Capture the cell that displays the provided text and extract its [x, y] central coordinate. 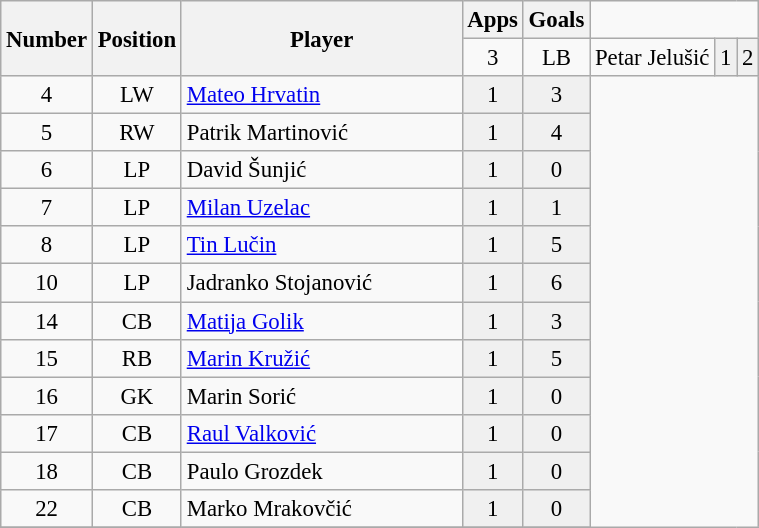
Petar Jelušić [652, 58]
Marin Sorić [322, 396]
Milan Uzelac [322, 208]
2 [748, 58]
GK [136, 396]
RW [136, 133]
Goals [556, 20]
Position [136, 38]
Patrik Martinović [322, 133]
17 [47, 433]
7 [47, 208]
Number [47, 38]
Raul Valković [322, 433]
David Šunjić [322, 170]
Mateo Hrvatin [322, 95]
LW [136, 95]
15 [47, 358]
Marin Kružić [322, 358]
LB [556, 58]
Jadranko Stojanović [322, 283]
8 [47, 245]
RB [136, 358]
16 [47, 396]
Marko Mrakovčić [322, 509]
Player [322, 38]
Matija Golik [322, 321]
18 [47, 471]
Apps [492, 20]
Tin Lučin [322, 245]
22 [47, 509]
14 [47, 321]
10 [47, 283]
Paulo Grozdek [322, 471]
